Output the (x, y) coordinate of the center of the cell containing the given text.  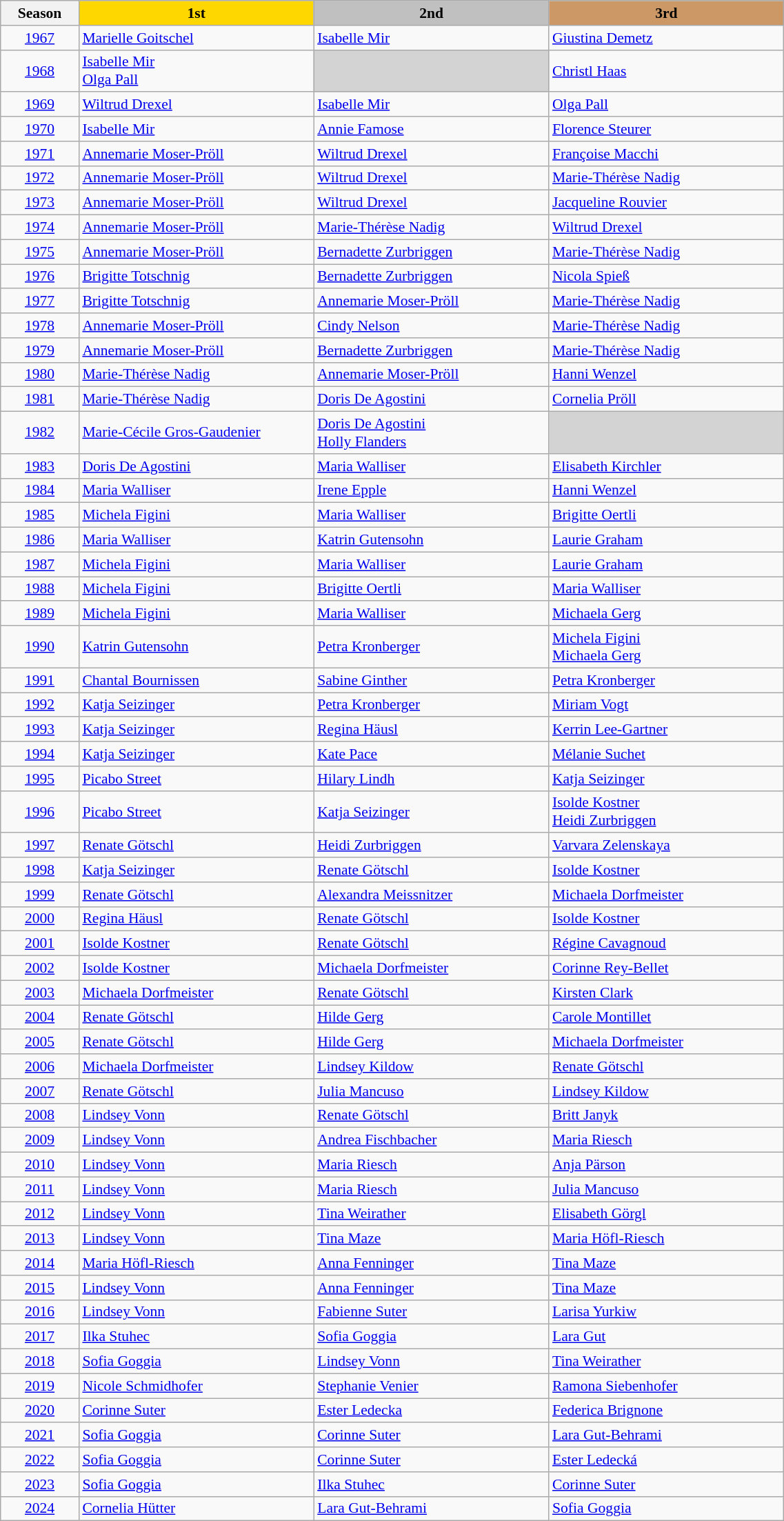
Marielle Goitschel (196, 38)
Ester Ledecka (432, 1411)
2013 (40, 1239)
Régine Cavagnoud (666, 944)
Chantal Bournissen (196, 680)
Kate Pace (432, 754)
Nicola Spieß (666, 277)
Britt Janyk (666, 1115)
Olga Pall (666, 105)
1992 (40, 705)
1990 (40, 647)
Corinne Rey-Bellet (666, 968)
Andrea Fischbacher (432, 1140)
Françoise Macchi (666, 154)
2016 (40, 1312)
Ramona Siebenhofer (666, 1386)
1967 (40, 38)
Stephanie Venier (432, 1386)
2009 (40, 1140)
Season (40, 13)
1988 (40, 589)
Varvara Zelenskaya (666, 846)
1971 (40, 154)
2019 (40, 1386)
Annie Famose (432, 129)
Kerrin Lee-Gartner (666, 730)
2000 (40, 919)
1977 (40, 301)
1972 (40, 178)
2004 (40, 1017)
1974 (40, 228)
Miriam Vogt (666, 705)
2007 (40, 1091)
Elisabeth Kirchler (666, 466)
1999 (40, 895)
1984 (40, 490)
Sabine Ginther (432, 680)
Isabelle Mir Olga Pall (196, 70)
Alexandra Meissnitzer (432, 895)
2017 (40, 1337)
Kirsten Clark (666, 993)
Michela Figini Michaela Gerg (666, 647)
Isolde Kostner Heidi Zurbriggen (666, 811)
2005 (40, 1042)
1st (196, 13)
Nicole Schmidhofer (196, 1386)
2021 (40, 1435)
2020 (40, 1411)
Michaela Gerg (666, 614)
Marie-Cécile Gros-Gaudenier (196, 433)
Mélanie Suchet (666, 754)
1987 (40, 564)
2006 (40, 1066)
2010 (40, 1165)
Hilary Lindh (432, 779)
1985 (40, 515)
2012 (40, 1214)
1996 (40, 811)
2011 (40, 1189)
2023 (40, 1484)
1975 (40, 252)
1998 (40, 870)
1993 (40, 730)
Heidi Zurbriggen (432, 846)
Florence Steurer (666, 129)
3rd (666, 13)
1982 (40, 433)
Anja Pärson (666, 1165)
1978 (40, 326)
Elisabeth Görgl (666, 1214)
Doris De Agostini Holly Flanders (432, 433)
1968 (40, 70)
1979 (40, 350)
2001 (40, 944)
2nd (432, 13)
Cindy Nelson (432, 326)
Federica Brignone (666, 1411)
2008 (40, 1115)
2015 (40, 1288)
1986 (40, 540)
Irene Epple (432, 490)
Cornelia Pröll (666, 399)
Giustina Demetz (666, 38)
1997 (40, 846)
Lara Gut (666, 1337)
Jacqueline Rouvier (666, 203)
1973 (40, 203)
2018 (40, 1362)
1981 (40, 399)
2014 (40, 1263)
Cornelia Hütter (196, 1509)
2024 (40, 1509)
Ester Ledecká (666, 1460)
1969 (40, 105)
2003 (40, 993)
1983 (40, 466)
1994 (40, 754)
Carole Montillet (666, 1017)
2002 (40, 968)
1980 (40, 375)
1991 (40, 680)
1995 (40, 779)
Christl Haas (666, 70)
1989 (40, 614)
2022 (40, 1460)
1976 (40, 277)
1970 (40, 129)
Larisa Yurkiw (666, 1312)
Fabienne Suter (432, 1312)
